Identify which cell holds the provided text, then report its [X, Y] central coordinate. 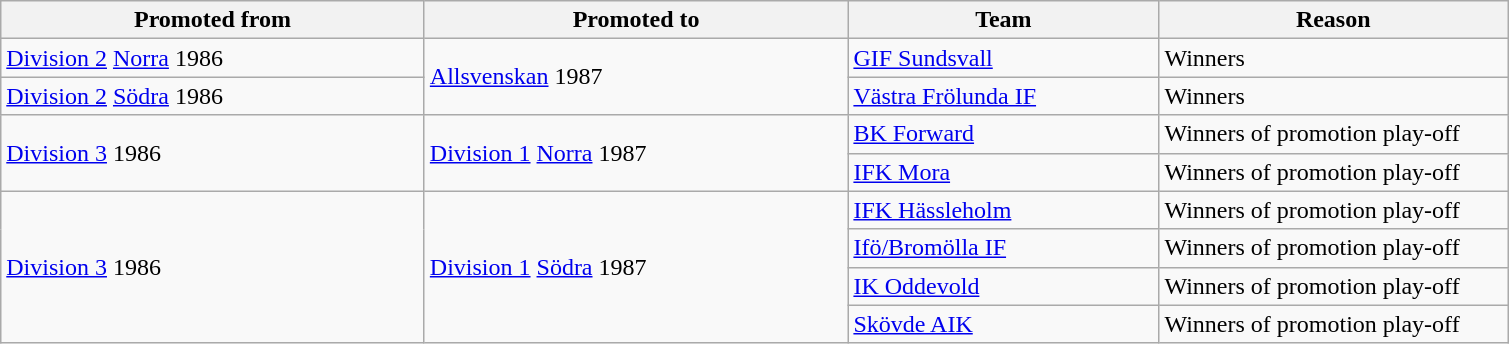
Ifö/Bromölla IF [1004, 248]
Reason [1334, 20]
GIF Sundsvall [1004, 58]
BK Forward [1004, 134]
Västra Frölunda IF [1004, 96]
IFK Mora [1004, 172]
Division 2 Södra 1986 [213, 96]
Division 2 Norra 1986 [213, 58]
Allsvenskan 1987 [636, 77]
Promoted from [213, 20]
IK Oddevold [1004, 286]
Skövde AIK [1004, 324]
Division 1 Södra 1987 [636, 267]
Division 1 Norra 1987 [636, 153]
IFK Hässleholm [1004, 210]
Promoted to [636, 20]
Team [1004, 20]
